Extract the (X, Y) coordinate from the center of the cell holding the provided text.  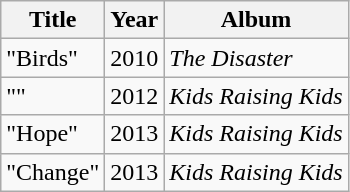
Album (256, 20)
"Hope" (53, 134)
2010 (134, 58)
Year (134, 20)
"Change" (53, 172)
"" (53, 96)
The Disaster (256, 58)
"Birds" (53, 58)
2012 (134, 96)
Title (53, 20)
